Search for the cell housing the specified text and yield its (X, Y) center coordinate. 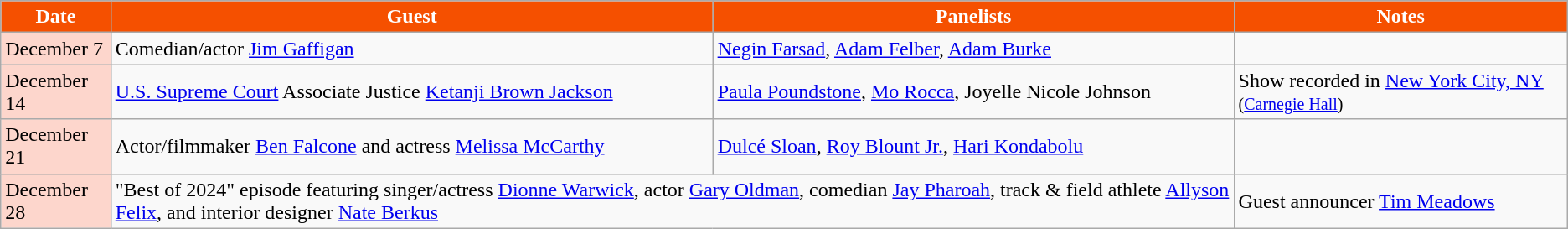
Guest announcer Tim Meadows (1400, 201)
Actor/filmmaker Ben Falcone and actress Melissa McCarthy (412, 146)
Paula Poundstone, Mo Rocca, Joyelle Nicole Johnson (973, 92)
December 21 (55, 146)
Date (55, 17)
Guest (412, 17)
December 14 (55, 92)
Panelists (973, 17)
Comedian/actor Jim Gaffigan (412, 49)
December 28 (55, 201)
Negin Farsad, Adam Felber, Adam Burke (973, 49)
December 7 (55, 49)
Notes (1400, 17)
Dulcé Sloan, Roy Blount Jr., Hari Kondabolu (973, 146)
Show recorded in New York City, NY (Carnegie Hall) (1400, 92)
U.S. Supreme Court Associate Justice Ketanji Brown Jackson (412, 92)
